Return [X, Y] of the center of cell containing provided text 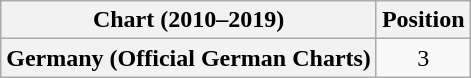
Chart (2010–2019) [189, 20]
3 [423, 58]
Position [423, 20]
Germany (Official German Charts) [189, 58]
